Return [x, y] of the center of cell containing provided text 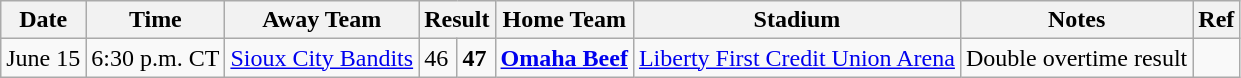
June 15 [44, 58]
Omaha Beef [564, 58]
Stadium [796, 20]
Date [44, 20]
47 [476, 58]
Liberty First Credit Union Arena [796, 58]
Ref [1216, 20]
Home Team [564, 20]
Time [156, 20]
Away Team [322, 20]
Result [457, 20]
Double overtime result [1076, 58]
Notes [1076, 20]
6:30 p.m. CT [156, 58]
46 [438, 58]
Sioux City Bandits [322, 58]
